Provide the [X, Y] coordinate of the cell's center where the given text is located.  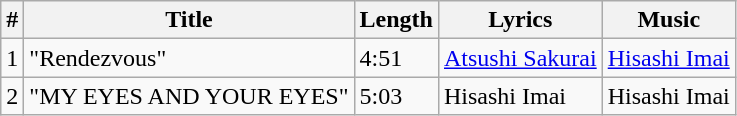
Title [189, 20]
5:03 [396, 96]
Lyrics [520, 20]
Music [668, 20]
"Rendezvous" [189, 58]
"MY EYES AND YOUR EYES" [189, 96]
Atsushi Sakurai [520, 58]
1 [12, 58]
Length [396, 20]
2 [12, 96]
# [12, 20]
4:51 [396, 58]
